Identify which cell holds the provided text, then report its [X, Y] central coordinate. 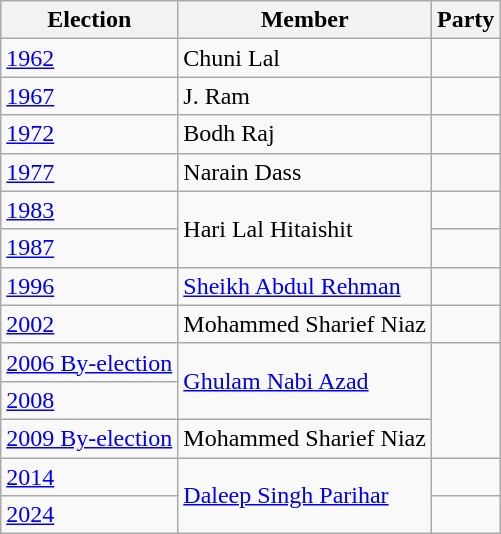
1983 [90, 210]
1967 [90, 96]
Sheikh Abdul Rehman [305, 286]
Narain Dass [305, 172]
Bodh Raj [305, 134]
J. Ram [305, 96]
2014 [90, 477]
Member [305, 20]
1987 [90, 248]
1996 [90, 286]
1962 [90, 58]
2002 [90, 324]
Ghulam Nabi Azad [305, 381]
Election [90, 20]
Chuni Lal [305, 58]
2008 [90, 400]
1977 [90, 172]
Daleep Singh Parihar [305, 496]
2009 By-election [90, 438]
Hari Lal Hitaishit [305, 229]
1972 [90, 134]
2006 By-election [90, 362]
Party [465, 20]
2024 [90, 515]
